Detect which cell encompasses the target text, then output its (x, y) center coordinate. 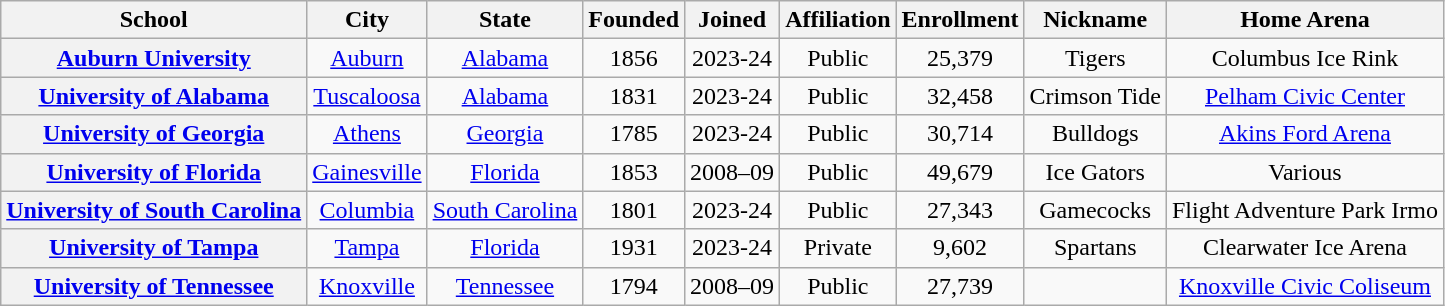
Private (838, 248)
Tampa (367, 248)
1794 (634, 286)
25,379 (960, 58)
27,343 (960, 210)
Pelham Civic Center (1304, 96)
Tuscaloosa (367, 96)
Nickname (1095, 20)
30,714 (960, 134)
27,739 (960, 286)
Auburn (367, 58)
Tigers (1095, 58)
Georgia (505, 134)
Tennessee (505, 286)
Knoxville Civic Coliseum (1304, 286)
University of Florida (154, 172)
Affiliation (838, 20)
School (154, 20)
Columbus Ice Rink (1304, 58)
9,602 (960, 248)
Athens (367, 134)
University of Tennessee (154, 286)
Auburn University (154, 58)
University of South Carolina (154, 210)
Columbia (367, 210)
City (367, 20)
Spartans (1095, 248)
1831 (634, 96)
University of Tampa (154, 248)
State (505, 20)
South Carolina (505, 210)
Akins Ford Arena (1304, 134)
32,458 (960, 96)
Gamecocks (1095, 210)
University of Georgia (154, 134)
Gainesville (367, 172)
Joined (732, 20)
Founded (634, 20)
1785 (634, 134)
Enrollment (960, 20)
Various (1304, 172)
Crimson Tide (1095, 96)
University of Alabama (154, 96)
Ice Gators (1095, 172)
49,679 (960, 172)
1801 (634, 210)
Clearwater Ice Arena (1304, 248)
Home Arena (1304, 20)
1931 (634, 248)
Knoxville (367, 286)
Bulldogs (1095, 134)
Flight Adventure Park Irmo (1304, 210)
1856 (634, 58)
1853 (634, 172)
